From the cell containing the given text, extract its center point as (x, y) coordinate. 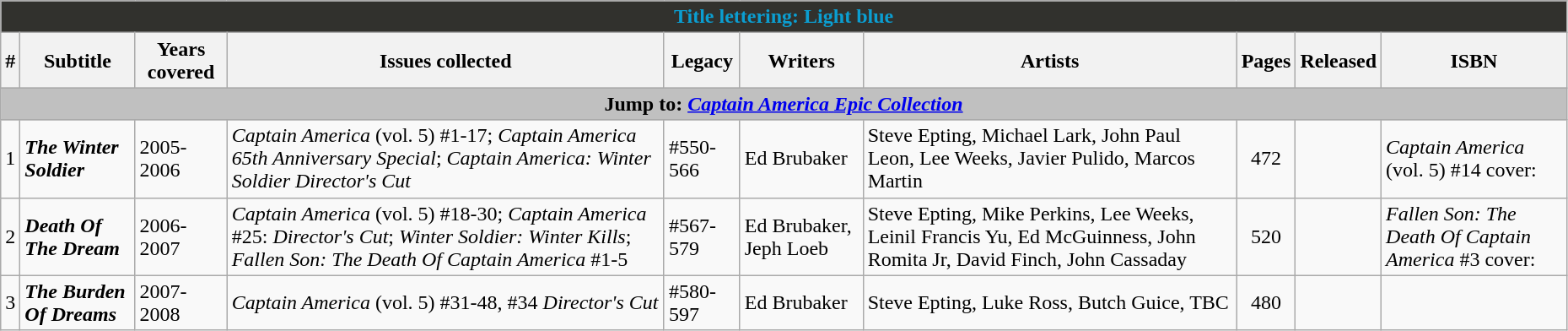
3 (10, 302)
520 (1266, 236)
2006-2007 (181, 236)
Captain America (vol. 5) #18-30; Captain America #25: Director's Cut; Winter Soldier: Winter Kills; Fallen Son: The Death Of Captain America #1-5 (445, 236)
Captain America (vol. 5) #31-48, #34 Director's Cut (445, 302)
1 (10, 159)
Captain America (vol. 5) #1-17; Captain America 65th Anniversary Special; Captain America: Winter Soldier Director's Cut (445, 159)
Title lettering: Light blue (784, 17)
2005-2006 (181, 159)
Captain America (vol. 5) #14 cover: (1474, 159)
Jump to: Captain America Epic Collection (784, 104)
Issues collected (445, 61)
480 (1266, 302)
Years covered (181, 61)
ISBN (1474, 61)
Death Of The Dream (78, 236)
#550-566 (702, 159)
2007-2008 (181, 302)
# (10, 61)
472 (1266, 159)
The Burden Of Dreams (78, 302)
#567-579 (702, 236)
Steve Epting, Luke Ross, Butch Guice, TBC (1049, 302)
Fallen Son: The Death Of Captain America #3 cover: (1474, 236)
Writers (801, 61)
Subtitle (78, 61)
The Winter Soldier (78, 159)
Pages (1266, 61)
Released (1339, 61)
2 (10, 236)
Ed Brubaker, Jeph Loeb (801, 236)
Steve Epting, Michael Lark, John Paul Leon, Lee Weeks, Javier Pulido, Marcos Martin (1049, 159)
#580-597 (702, 302)
Legacy (702, 61)
Artists (1049, 61)
Steve Epting, Mike Perkins, Lee Weeks, Leinil Francis Yu, Ed McGuinness, John Romita Jr, David Finch, John Cassaday (1049, 236)
